Detect which cell encompasses the target text, then output its [x, y] center coordinate. 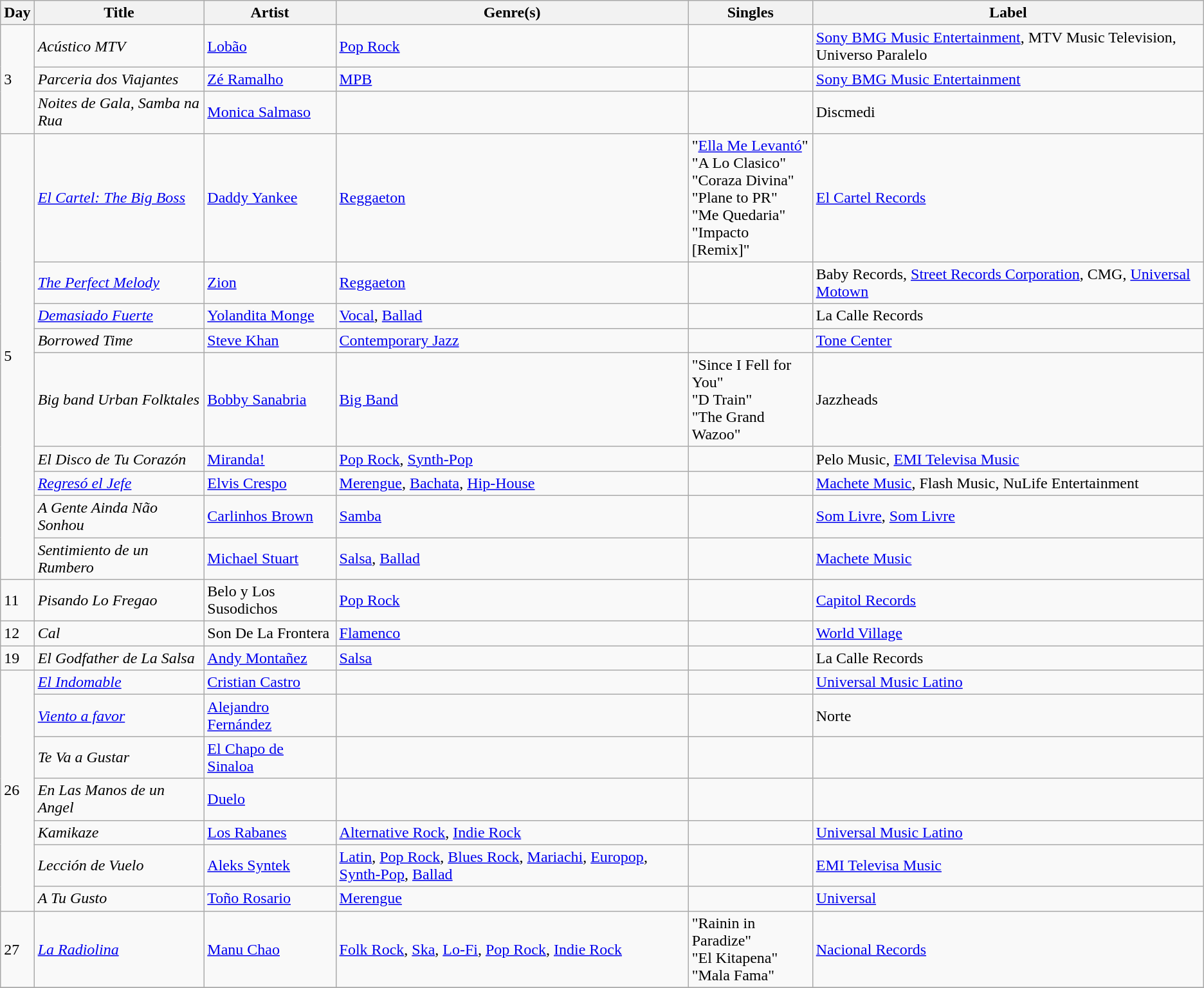
Acústico MTV [119, 46]
El Cartel Records [1008, 197]
Alternative Rock, Indie Rock [512, 832]
Nacional Records [1008, 949]
MPB [512, 79]
Flamenco [512, 634]
Bobby Sanabria [270, 399]
Baby Records, Street Records Corporation, CMG, Universal Motown [1008, 283]
Sentimiento de un Rumbero [119, 558]
Zion [270, 283]
19 [17, 658]
Te Va a Gustar [119, 758]
27 [17, 949]
Som Livre, Som Livre [1008, 516]
Borrowed Time [119, 340]
Pisando Lo Fregao [119, 601]
Machete Music [1008, 558]
Parceria dos Viajantes [119, 79]
El Indomable [119, 682]
Merengue [512, 899]
Viento a favor [119, 715]
Manu Chao [270, 949]
Universal [1008, 899]
5 [17, 356]
Andy Montañez [270, 658]
Noites de Gala, Samba na Rua [119, 112]
Samba [512, 516]
La Radiolina [119, 949]
12 [17, 634]
Sony BMG Music Entertainment, MTV Music Television, Universo Paralelo [1008, 46]
Toño Rosario [270, 899]
Daddy Yankee [270, 197]
Son De La Frontera [270, 634]
Cal [119, 634]
EMI Televisa Music [1008, 866]
El Godfather de La Salsa [119, 658]
Alejandro Fernández [270, 715]
Zé Ramalho [270, 79]
Demasiado Fuerte [119, 316]
Kamikaze [119, 832]
Miranda! [270, 459]
Sony BMG Music Entertainment [1008, 79]
Tone Center [1008, 340]
Salsa, Ballad [512, 558]
Capitol Records [1008, 601]
Pelo Music, EMI Televisa Music [1008, 459]
Monica Salmaso [270, 112]
El Chapo de Sinaloa [270, 758]
3 [17, 79]
Salsa [512, 658]
Steve Khan [270, 340]
Cristian Castro [270, 682]
Regresó el Jefe [119, 483]
Contemporary Jazz [512, 340]
Latin, Pop Rock, Blues Rock, Mariachi, Europop, Synth-Pop, Ballad [512, 866]
"Rainin in Paradize""El Kitapena""Mala Fama" [750, 949]
Vocal, Ballad [512, 316]
A Gente Ainda Não Sonhou [119, 516]
Big Band [512, 399]
Title [119, 13]
Lección de Vuelo [119, 866]
"Since I Fell for You""D Train""The Grand Wazoo" [750, 399]
Genre(s) [512, 13]
Aleks Syntek [270, 866]
El Cartel: The Big Boss [119, 197]
Elvis Crespo [270, 483]
Norte [1008, 715]
Day [17, 13]
Yolandita Monge [270, 316]
Pop Rock, Synth-Pop [512, 459]
Jazzheads [1008, 399]
"Ella Me Levantó""A Lo Clasico""Coraza Divina""Plane to PR""Me Quedaria""Impacto [Remix]" [750, 197]
Artist [270, 13]
Michael Stuart [270, 558]
Carlinhos Brown [270, 516]
Discmedi [1008, 112]
A Tu Gusto [119, 899]
Machete Music, Flash Music, NuLife Entertainment [1008, 483]
Merengue, Bachata, Hip-House [512, 483]
Lobão [270, 46]
World Village [1008, 634]
26 [17, 791]
Folk Rock, Ska, Lo-Fi, Pop Rock, Indie Rock [512, 949]
Los Rabanes [270, 832]
En Las Manos de un Angel [119, 799]
Belo y Los Susodichos [270, 601]
Duelo [270, 799]
El Disco de Tu Corazón [119, 459]
Singles [750, 13]
Label [1008, 13]
Big band Urban Folktales [119, 399]
The Perfect Melody [119, 283]
11 [17, 601]
